Locate the cell with the specified text and output its [X, Y] center coordinate. 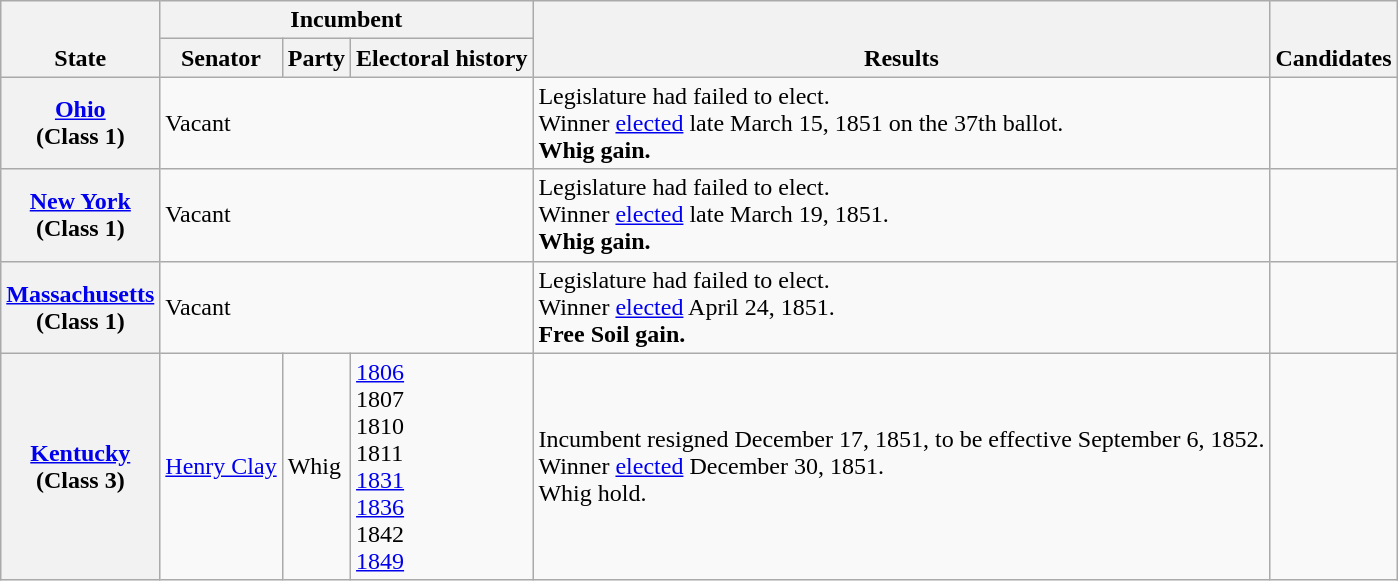
Massachusetts(Class 1) [80, 307]
State [80, 39]
Incumbent [346, 20]
Results [902, 39]
1806 1807 1810 1811 1831 18361842 1849 [442, 466]
Incumbent resigned December 17, 1851, to be effective September 6, 1852.Winner elected December 30, 1851.Whig hold. [902, 466]
Candidates [1334, 39]
Legislature had failed to elect.Winner elected late March 15, 1851 on the 37th ballot.Whig gain. [902, 123]
Legislature had failed to elect.Winner elected late March 19, 1851.Whig gain. [902, 215]
New York(Class 1) [80, 215]
Kentucky(Class 3) [80, 466]
Senator [221, 58]
Party [316, 58]
Henry Clay [221, 466]
Legislature had failed to elect.Winner elected April 24, 1851.Free Soil gain. [902, 307]
Whig [316, 466]
Ohio(Class 1) [80, 123]
Electoral history [442, 58]
